From the cell containing the given text, extract its center point as [X, Y] coordinate. 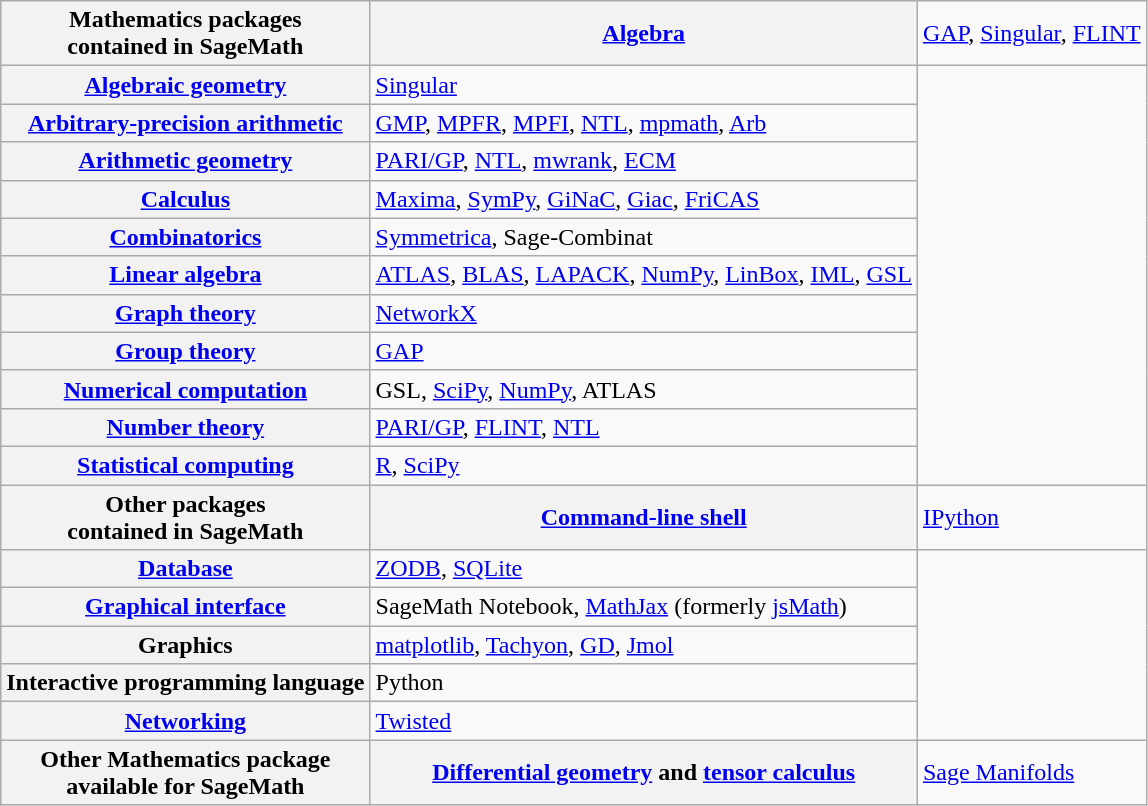
Graphics [186, 645]
Group theory [186, 351]
PARI/GP, NTL, mwrank, ECM [644, 161]
Command-line shell [644, 516]
Combinatorics [186, 237]
Algebraic geometry [186, 85]
ZODB, SQLite [644, 569]
Database [186, 569]
GAP, Singular, FLINT [1032, 34]
Other packagescontained in SageMath [186, 516]
Singular [644, 85]
matplotlib, Tachyon, GD, Jmol [644, 645]
Calculus [186, 199]
Linear algebra [186, 275]
IPython [1032, 516]
Python [644, 683]
Graphical interface [186, 607]
Other Mathematics packageavailable for SageMath [186, 772]
Networking [186, 721]
Number theory [186, 427]
Symmetrica, Sage-Combinat [644, 237]
ATLAS, BLAS, LAPACK, NumPy, LinBox, IML, GSL [644, 275]
Graph theory [186, 313]
Differential geometry and tensor calculus [644, 772]
Twisted [644, 721]
Arbitrary-precision arithmetic [186, 123]
Numerical computation [186, 389]
GMP, MPFR, MPFI, NTL, mpmath, Arb [644, 123]
Algebra [644, 34]
Mathematics packagescontained in SageMath [186, 34]
GSL, SciPy, NumPy, ATLAS [644, 389]
PARI/GP, FLINT, NTL [644, 427]
Statistical computing [186, 465]
Interactive programming language [186, 683]
NetworkX [644, 313]
Maxima, SymPy, GiNaC, Giac, FriCAS [644, 199]
GAP [644, 351]
SageMath Notebook, MathJax (formerly jsMath) [644, 607]
Arithmetic geometry [186, 161]
R, SciPy [644, 465]
Sage Manifolds [1032, 772]
